Identify which cell holds the provided text, then report its [X, Y] central coordinate. 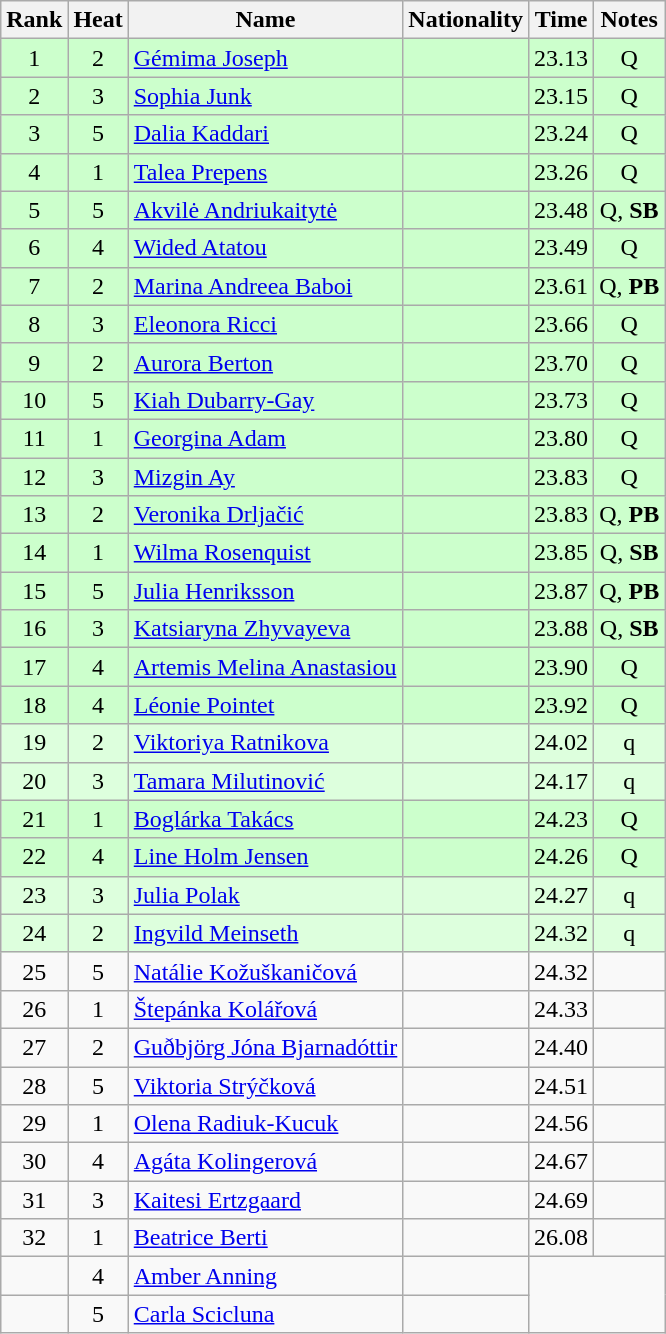
Beatrice Berti [266, 1238]
24.33 [562, 1009]
Tamara Milutinović [266, 781]
18 [34, 705]
Mizgin Ay [266, 477]
Olena Radiuk-Kucuk [266, 1124]
24.17 [562, 781]
24.67 [562, 1162]
15 [34, 591]
26 [34, 1009]
Léonie Pointet [266, 705]
Heat [98, 20]
Carla Scicluna [266, 1314]
23.92 [562, 705]
10 [34, 400]
30 [34, 1162]
23.61 [562, 286]
Aurora Berton [266, 362]
23.90 [562, 667]
23.26 [562, 172]
Katsiaryna Zhyvayeva [266, 629]
6 [34, 248]
Kaitesi Ertzgaard [266, 1200]
23.88 [562, 629]
21 [34, 819]
24.23 [562, 819]
Boglárka Takács [266, 819]
Guðbjörg Jóna Bjarnadóttir [266, 1047]
16 [34, 629]
Talea Prepens [266, 172]
Viktoria Strýčková [266, 1085]
23.66 [562, 324]
24.69 [562, 1200]
Artemis Melina Anastasiou [266, 667]
31 [34, 1200]
23.87 [562, 591]
Marina Andreea Baboi [266, 286]
27 [34, 1047]
Time [562, 20]
Veronika Drljačić [266, 515]
Georgina Adam [266, 438]
23.85 [562, 553]
Nationality [466, 20]
19 [34, 743]
26.08 [562, 1238]
Akvilė Andriukaitytė [266, 210]
12 [34, 477]
24.27 [562, 895]
23.15 [562, 96]
23.13 [562, 58]
29 [34, 1124]
23 [34, 895]
23.49 [562, 248]
25 [34, 971]
22 [34, 857]
7 [34, 286]
24.51 [562, 1085]
Ingvild Meinseth [266, 933]
Štepánka Kolářová [266, 1009]
Name [266, 20]
28 [34, 1085]
Wilma Rosenquist [266, 553]
Julia Henriksson [266, 591]
24.02 [562, 743]
23.48 [562, 210]
23.24 [562, 134]
Amber Anning [266, 1276]
Gémima Joseph [266, 58]
Agáta Kolingerová [266, 1162]
23.73 [562, 400]
14 [34, 553]
Dalia Kaddari [266, 134]
Eleonora Ricci [266, 324]
8 [34, 324]
24.26 [562, 857]
24 [34, 933]
11 [34, 438]
Wided Atatou [266, 248]
Sophia Junk [266, 96]
Kiah Dubarry-Gay [266, 400]
24.40 [562, 1047]
Viktoriya Ratnikova [266, 743]
17 [34, 667]
13 [34, 515]
24.56 [562, 1124]
Notes [630, 20]
Julia Polak [266, 895]
23.80 [562, 438]
23.70 [562, 362]
9 [34, 362]
Rank [34, 20]
Natálie Kožuškaničová [266, 971]
Line Holm Jensen [266, 857]
32 [34, 1238]
20 [34, 781]
